Output the (X, Y) coordinate of the center of the cell containing the given text.  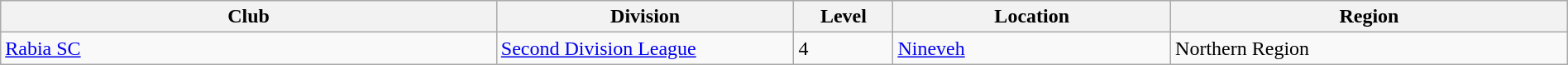
Location (1032, 17)
Region (1370, 17)
Northern Region (1370, 48)
Division (645, 17)
Club (249, 17)
Level (844, 17)
4 (844, 48)
Nineveh (1032, 48)
Second Division League (645, 48)
Rabia SC (249, 48)
